For the text-containing cell, return its midpoint in (X, Y) coordinate format. 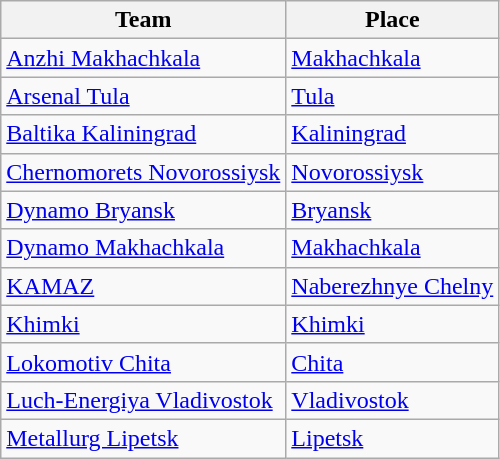
Tula (392, 96)
Dynamo Makhachkala (144, 248)
Lipetsk (392, 438)
Naberezhnye Chelny (392, 286)
Lokomotiv Chita (144, 362)
Metallurg Lipetsk (144, 438)
Bryansk (392, 210)
Place (392, 20)
Chita (392, 362)
Team (144, 20)
Arsenal Tula (144, 96)
KAMAZ (144, 286)
Vladivostok (392, 400)
Chernomorets Novorossiysk (144, 172)
Kaliningrad (392, 134)
Novorossiysk (392, 172)
Luch-Energiya Vladivostok (144, 400)
Anzhi Makhachkala (144, 58)
Baltika Kaliningrad (144, 134)
Dynamo Bryansk (144, 210)
